Identify which cell holds the provided text, then report its (x, y) central coordinate. 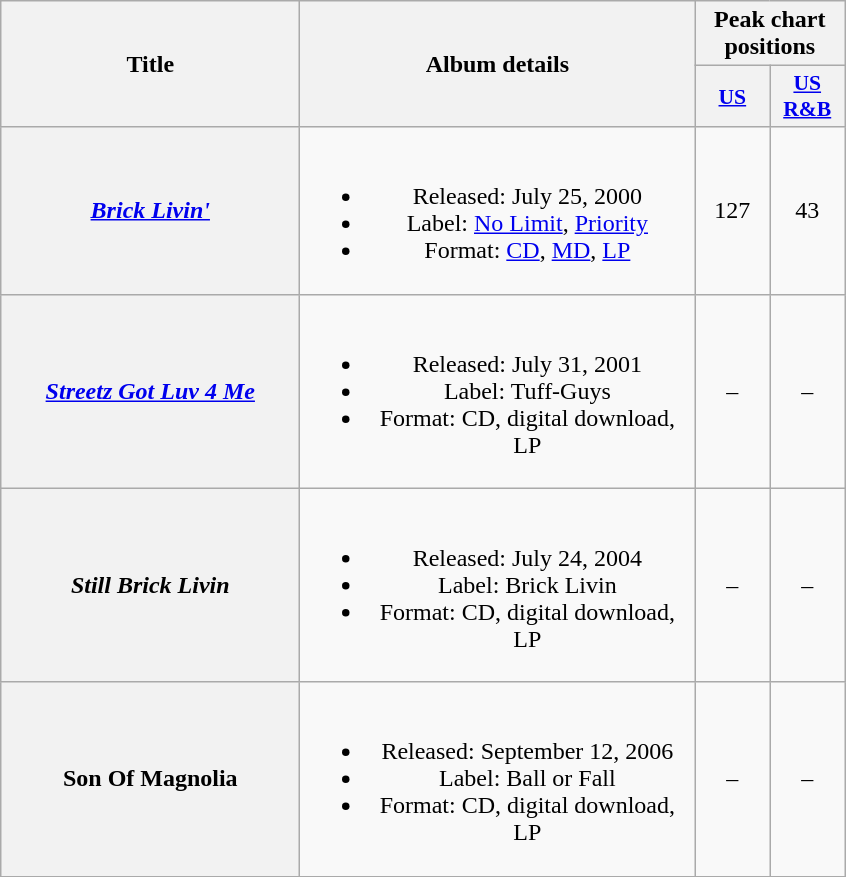
Still Brick Livin (150, 585)
US R&B (808, 96)
Released: July 24, 2004Label: Brick LivinFormat: CD, digital download, LP (498, 585)
127 (732, 210)
Released: July 31, 2001Label: Tuff-GuysFormat: CD, digital download, LP (498, 391)
Streetz Got Luv 4 Me (150, 391)
Album details (498, 64)
Released: September 12, 2006Label: Ball or FallFormat: CD, digital download, LP (498, 779)
Peak chart positions (770, 34)
Brick Livin' (150, 210)
Son Of Magnolia (150, 779)
Title (150, 64)
43 (808, 210)
Released: July 25, 2000Label: No Limit, PriorityFormat: CD, MD, LP (498, 210)
US (732, 96)
